Extract the (x, y) coordinate from the center of the cell holding the provided text.  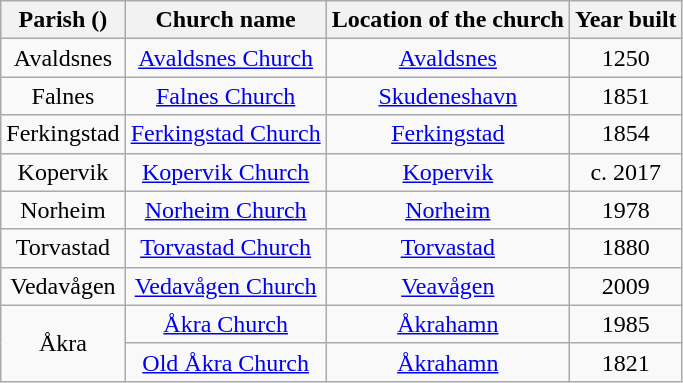
Church name (226, 20)
1821 (626, 362)
Åkra (63, 343)
Veavågen (448, 286)
1250 (626, 58)
1854 (626, 134)
Vedavågen (63, 286)
Parish () (63, 20)
1985 (626, 324)
Falnes Church (226, 96)
Falnes (63, 96)
1851 (626, 96)
Kopervik Church (226, 172)
Year built (626, 20)
Avaldsnes Church (226, 58)
2009 (626, 286)
Old Åkra Church (226, 362)
c. 2017 (626, 172)
Åkra Church (226, 324)
Skudeneshavn (448, 96)
Norheim Church (226, 210)
Torvastad Church (226, 248)
1880 (626, 248)
Vedavågen Church (226, 286)
1978 (626, 210)
Location of the church (448, 20)
Ferkingstad Church (226, 134)
